For the text-containing cell, return its midpoint in (x, y) coordinate format. 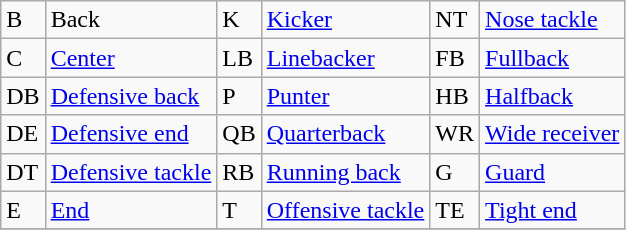
Quarterback (346, 134)
Defensive tackle (131, 172)
Kicker (346, 20)
Wide receiver (552, 134)
FB (455, 58)
WR (455, 134)
Nose tackle (552, 20)
Halfback (552, 96)
B (23, 20)
E (23, 210)
RB (239, 172)
T (239, 210)
Running back (346, 172)
DT (23, 172)
C (23, 58)
Defensive end (131, 134)
End (131, 210)
Fullback (552, 58)
NT (455, 20)
TE (455, 210)
Center (131, 58)
Linebacker (346, 58)
P (239, 96)
G (455, 172)
LB (239, 58)
DE (23, 134)
Tight end (552, 210)
Back (131, 20)
HB (455, 96)
K (239, 20)
Defensive back (131, 96)
Punter (346, 96)
Guard (552, 172)
QB (239, 134)
DB (23, 96)
Offensive tackle (346, 210)
